Return [X, Y] of the center of cell containing provided text 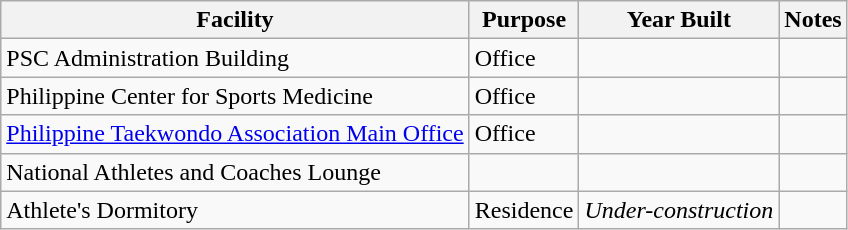
Philippine Center for Sports Medicine [235, 96]
National Athletes and Coaches Lounge [235, 172]
Purpose [524, 20]
PSC Administration Building [235, 58]
Under-construction [679, 210]
Philippine Taekwondo Association Main Office [235, 134]
Facility [235, 20]
Residence [524, 210]
Year Built [679, 20]
Notes [813, 20]
Athlete's Dormitory [235, 210]
